Search for the cell housing the specified text and yield its (X, Y) center coordinate. 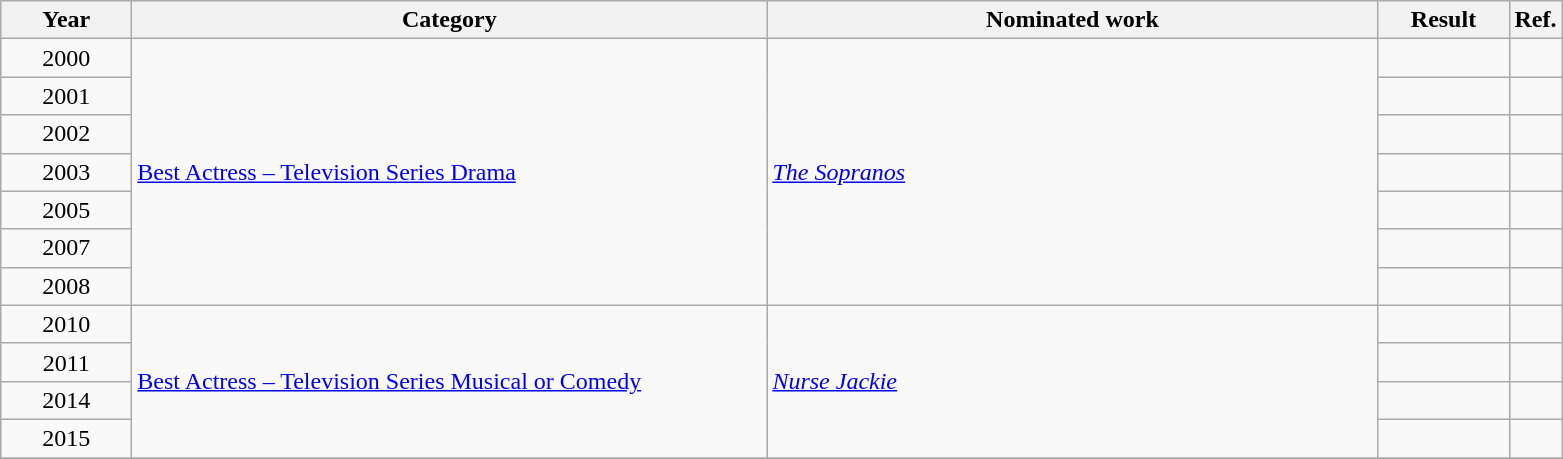
Year (66, 20)
2001 (66, 96)
2011 (66, 362)
2005 (66, 210)
Best Actress – Television Series Drama (450, 172)
Best Actress – Television Series Musical or Comedy (450, 381)
2008 (66, 286)
Category (450, 20)
2010 (66, 324)
Nurse Jackie (1072, 381)
Nominated work (1072, 20)
The Sopranos (1072, 172)
2003 (66, 172)
2014 (66, 400)
2007 (66, 248)
Ref. (1536, 20)
2002 (66, 134)
2015 (66, 438)
Result (1444, 20)
2000 (66, 58)
